For the text-containing cell, return its midpoint in (x, y) coordinate format. 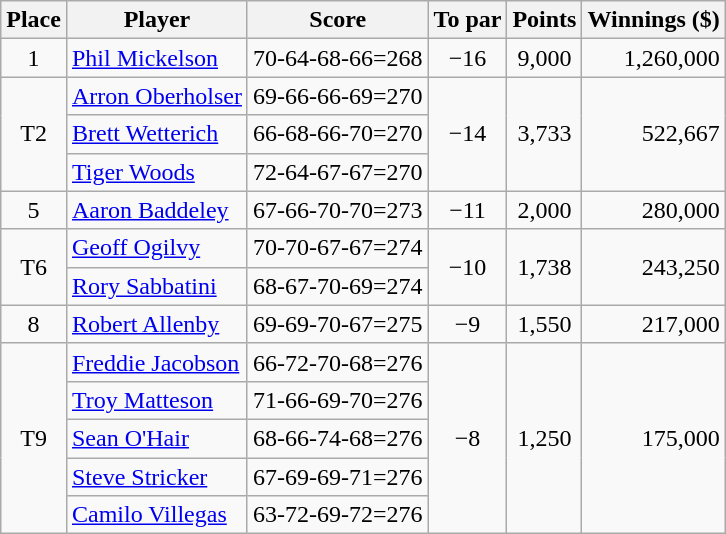
−16 (468, 58)
Geoff Ogilvy (156, 248)
68-67-70-69=274 (338, 286)
−9 (468, 324)
3,733 (544, 134)
66-68-66-70=270 (338, 134)
66-72-70-68=276 (338, 362)
Brett Wetterich (156, 134)
70-70-67-67=274 (338, 248)
70-64-68-66=268 (338, 58)
Winnings ($) (654, 20)
Tiger Woods (156, 172)
71-66-69-70=276 (338, 400)
280,000 (654, 210)
Freddie Jacobson (156, 362)
1,550 (544, 324)
5 (34, 210)
Place (34, 20)
Points (544, 20)
1,260,000 (654, 58)
−8 (468, 438)
Score (338, 20)
1 (34, 58)
522,667 (654, 134)
Player (156, 20)
Rory Sabbatini (156, 286)
175,000 (654, 438)
67-69-69-71=276 (338, 477)
−10 (468, 267)
69-66-66-69=270 (338, 96)
1,250 (544, 438)
9,000 (544, 58)
To par (468, 20)
Phil Mickelson (156, 58)
217,000 (654, 324)
Robert Allenby (156, 324)
Steve Stricker (156, 477)
67-66-70-70=273 (338, 210)
T9 (34, 438)
68-66-74-68=276 (338, 438)
Arron Oberholser (156, 96)
−11 (468, 210)
2,000 (544, 210)
−14 (468, 134)
T6 (34, 267)
Troy Matteson (156, 400)
72-64-67-67=270 (338, 172)
69-69-70-67=275 (338, 324)
8 (34, 324)
T2 (34, 134)
Aaron Baddeley (156, 210)
Sean O'Hair (156, 438)
243,250 (654, 267)
63-72-69-72=276 (338, 515)
1,738 (544, 267)
Camilo Villegas (156, 515)
